For the text-containing cell, return its midpoint in (X, Y) coordinate format. 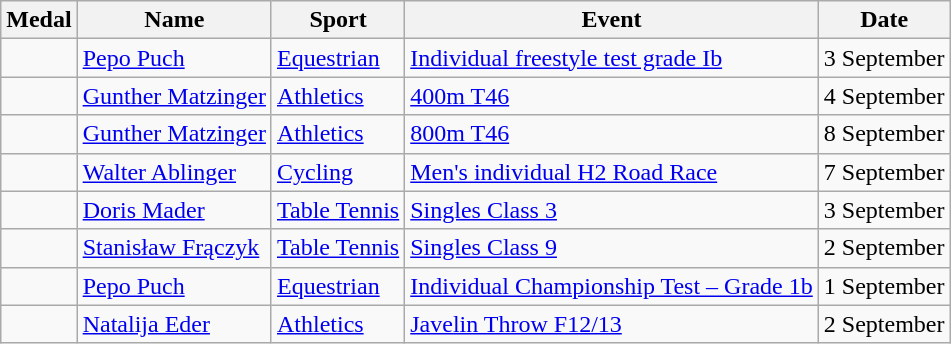
Event (612, 20)
Javelin Throw F12/13 (612, 324)
Singles Class 3 (612, 210)
Individual freestyle test grade Ib (612, 58)
Stanisław Frączyk (174, 248)
Singles Class 9 (612, 248)
Natalija Eder (174, 324)
Men's individual H2 Road Race (612, 172)
800m T46 (612, 134)
Walter Ablinger (174, 172)
4 September (884, 96)
Name (174, 20)
Medal (39, 20)
Doris Mader (174, 210)
Individual Championship Test – Grade 1b (612, 286)
Cycling (338, 172)
Sport (338, 20)
8 September (884, 134)
400m T46 (612, 96)
7 September (884, 172)
1 September (884, 286)
Date (884, 20)
